Determine the (X, Y) coordinate at the center of the cell enclosing the given text.  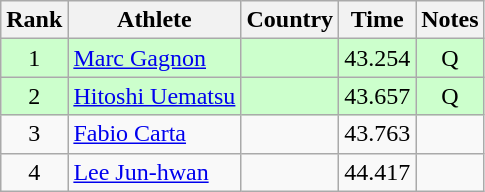
43.763 (378, 134)
Fabio Carta (154, 134)
Hitoshi Uematsu (154, 96)
Athlete (154, 20)
Lee Jun-hwan (154, 172)
1 (34, 58)
Notes (450, 20)
Time (378, 20)
Marc Gagnon (154, 58)
44.417 (378, 172)
Country (290, 20)
2 (34, 96)
43.657 (378, 96)
3 (34, 134)
4 (34, 172)
Rank (34, 20)
43.254 (378, 58)
